Return the (X, Y) coordinate for the center point of the cell that contains the specified text.  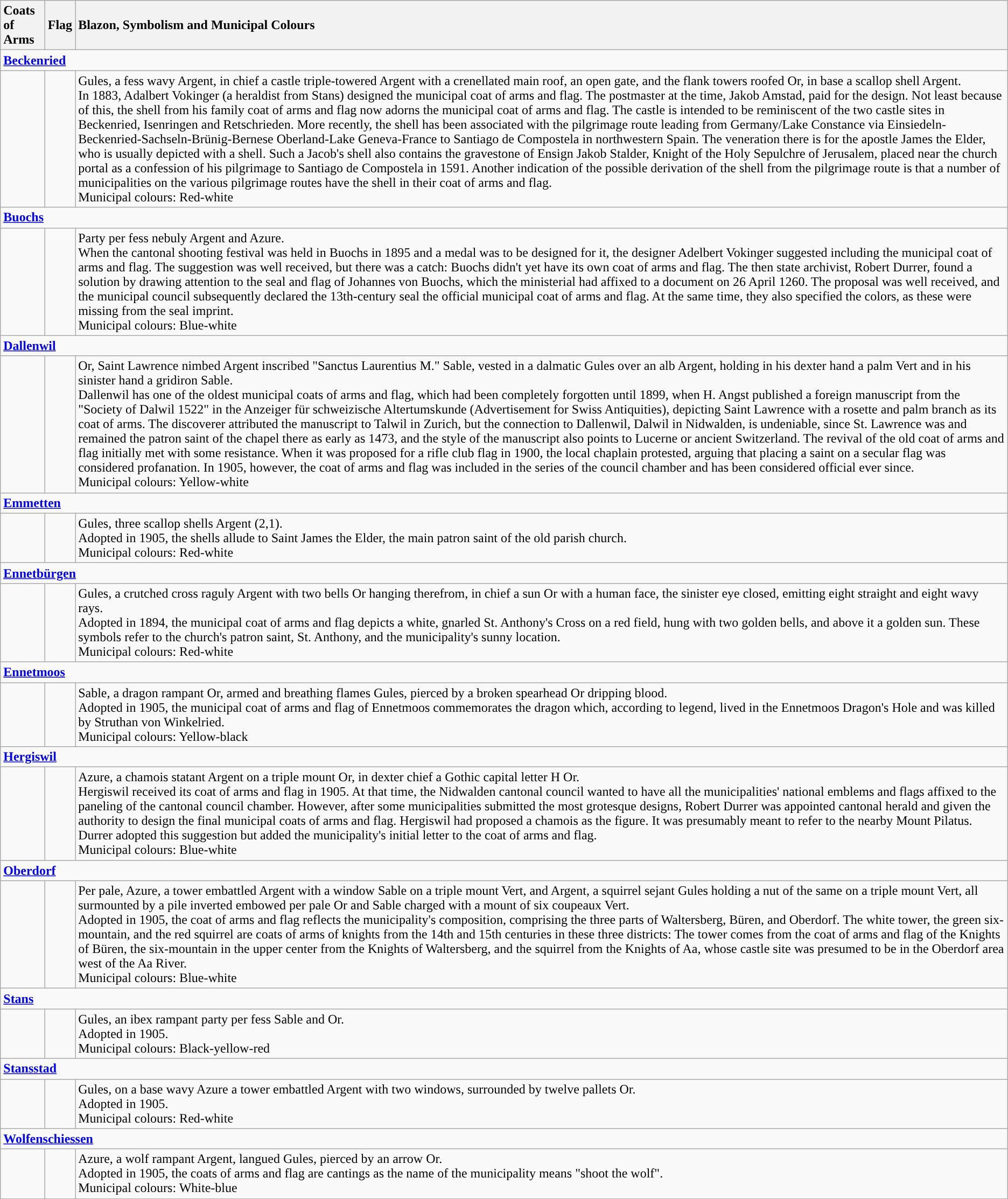
Blazon, Symbolism and Municipal Colours (542, 25)
Wolfenschiessen (504, 1139)
Stansstad (504, 1069)
Gules, an ibex rampant party per fess Sable and Or.Adopted in 1905.Municipal colours: Black-yellow-red (542, 1034)
Dallenwil (504, 346)
Ennetmoos (504, 672)
Hergiswil (504, 757)
Beckenried (504, 60)
Coats of Arms (23, 25)
Emmetten (504, 503)
Ennetbürgen (504, 573)
Flag (60, 25)
Oberdorf (504, 871)
Buochs (504, 218)
Gules, on a base wavy Azure a tower embattled Argent with two windows, surrounded by twelve pallets Or.Adopted in 1905.Municipal colours: Red-white (542, 1104)
Stans (504, 999)
